Pinpoint the cell where the given text exists, returning its [x, y] midpoint coordinate. 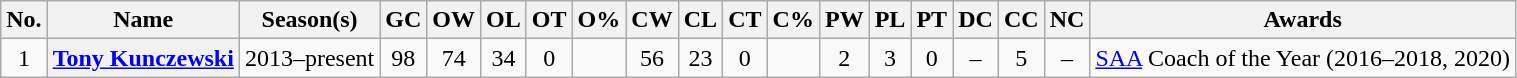
Name [143, 20]
No. [24, 20]
Awards [1303, 20]
56 [652, 58]
DC [976, 20]
1 [24, 58]
C% [793, 20]
OL [504, 20]
PL [890, 20]
CW [652, 20]
CT [745, 20]
Tony Kunczewski [143, 58]
OT [549, 20]
CL [700, 20]
2013–present [309, 58]
PT [932, 20]
OW [454, 20]
CC [1021, 20]
GC [404, 20]
74 [454, 58]
PW [844, 20]
SAA Coach of the Year (2016–2018, 2020) [1303, 58]
5 [1021, 58]
Season(s) [309, 20]
98 [404, 58]
NC [1067, 20]
2 [844, 58]
3 [890, 58]
O% [599, 20]
34 [504, 58]
23 [700, 58]
